Capture the cell that displays the provided text and extract its [X, Y] central coordinate. 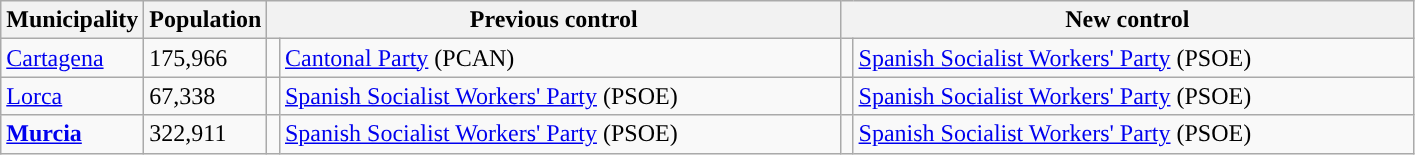
175,966 [206, 58]
67,338 [206, 96]
Population [206, 20]
New control [1127, 20]
322,911 [206, 134]
Lorca [72, 96]
Previous control [554, 20]
Municipality [72, 20]
Cantonal Party (PCAN) [560, 58]
Murcia [72, 134]
Cartagena [72, 58]
